Output the (x, y) coordinate of the center of the cell containing the given text.  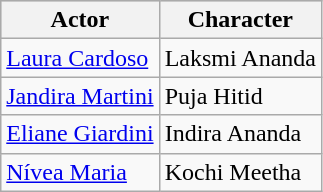
Indira Ananda (240, 134)
Actor (80, 20)
Nívea Maria (80, 172)
Eliane Giardini (80, 134)
Jandira Martini (80, 96)
Laura Cardoso (80, 58)
Puja Hitid (240, 96)
Character (240, 20)
Laksmi Ananda (240, 58)
Kochi Meetha (240, 172)
